Output the (x, y) coordinate of the center of the cell containing the given text.  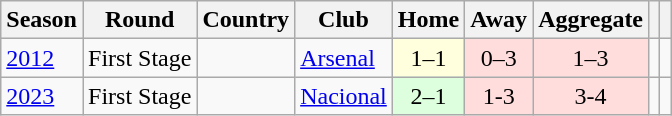
Arsenal (344, 58)
Club (344, 20)
1–3 (591, 58)
Nacional (344, 96)
1-3 (499, 96)
0–3 (499, 58)
Season (42, 20)
Round (139, 20)
1–1 (428, 58)
Country (246, 20)
2023 (42, 96)
2–1 (428, 96)
Aggregate (591, 20)
2012 (42, 58)
Home (428, 20)
Away (499, 20)
3-4 (591, 96)
